Locate the cell with the specified text and output its [X, Y] center coordinate. 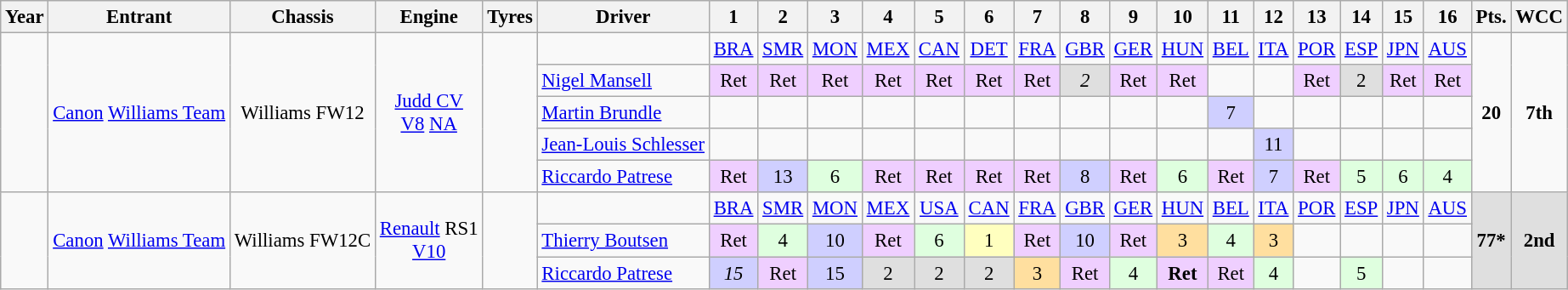
Renault RS1V10 [428, 240]
20 [1491, 113]
12 [1273, 17]
Pts. [1491, 17]
16 [1447, 17]
Engine [428, 17]
Year [25, 17]
USA [940, 208]
77* [1491, 240]
DET [989, 49]
Martin Brundle [623, 113]
Williams FW12C [303, 240]
WCC [1539, 17]
9 [1133, 17]
Judd CVV8 NA [428, 113]
Chassis [303, 17]
Nigel Mansell [623, 81]
2nd [1539, 240]
Entrant [139, 17]
14 [1361, 17]
7th [1539, 113]
Driver [623, 17]
Tyres [510, 17]
Jean-Louis Schlesser [623, 145]
Thierry Boutsen [623, 241]
Williams FW12 [303, 113]
